Capture the cell that displays the provided text and extract its [x, y] central coordinate. 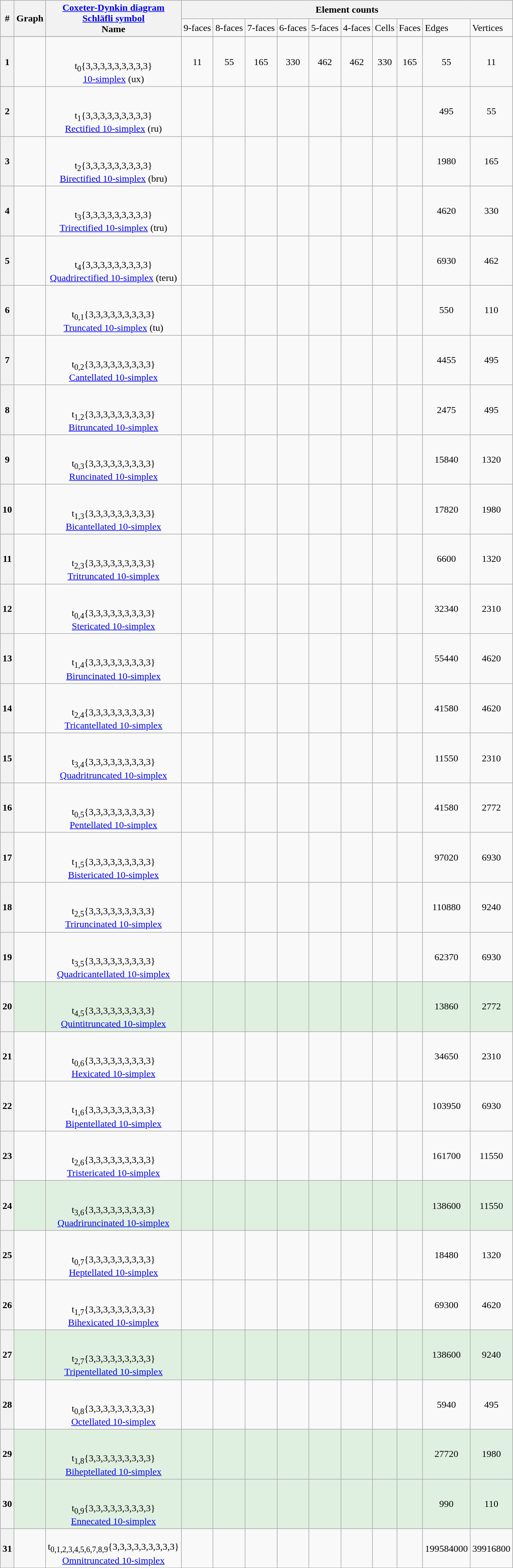
15840 [446, 459]
103950 [446, 1106]
t0,7{3,3,3,3,3,3,3,3,3}Heptellated 10-simplex [114, 1255]
t0,9{3,3,3,3,3,3,3,3,3}Ennecated 10-simplex [114, 1504]
t3{3,3,3,3,3,3,3,3,3}Trirectified 10-simplex (tru) [114, 211]
62370 [446, 957]
t2,5{3,3,3,3,3,3,3,3,3}Triruncinated 10-simplex [114, 907]
17 [7, 857]
t1,4{3,3,3,3,3,3,3,3,3}Biruncinated 10-simplex [114, 659]
550 [446, 310]
4-faces [357, 28]
97020 [446, 857]
17820 [446, 509]
19 [7, 957]
Vertices [492, 28]
32340 [446, 609]
t0,8{3,3,3,3,3,3,3,3,3}Octellated 10-simplex [114, 1405]
4455 [446, 360]
t1,6{3,3,3,3,3,3,3,3,3}Bipentellated 10-simplex [114, 1106]
6-faces [293, 28]
t0,1,2,3,4,5,6,7,8,9{3,3,3,3,3,3,3,3,3}Omnitruncated 10-simplex [114, 1548]
18480 [446, 1255]
# [7, 19]
t0{3,3,3,3,3,3,3,3,3}10-simplex (ux) [114, 62]
Cells [385, 28]
30 [7, 1504]
t4,5{3,3,3,3,3,3,3,3,3}Quintitruncated 10-simplex [114, 1006]
1 [7, 62]
14 [7, 708]
24 [7, 1205]
199584000 [446, 1548]
6600 [446, 559]
9 [7, 459]
6 [7, 310]
10 [7, 509]
8-faces [229, 28]
t0,2{3,3,3,3,3,3,3,3,3}Cantellated 10-simplex [114, 360]
55440 [446, 659]
5940 [446, 1405]
21 [7, 1056]
26 [7, 1305]
t4{3,3,3,3,3,3,3,3,3}Quadrirectified 10-simplex (teru) [114, 260]
5 [7, 260]
t1{3,3,3,3,3,3,3,3,3}Rectified 10-simplex (ru) [114, 111]
12 [7, 609]
t2{3,3,3,3,3,3,3,3,3}Birectified 10-simplex (bru) [114, 161]
27 [7, 1355]
t1,3{3,3,3,3,3,3,3,3,3}Bicantellated 10-simplex [114, 509]
t1,2{3,3,3,3,3,3,3,3,3}Bitruncated 10-simplex [114, 409]
t2,6{3,3,3,3,3,3,3,3,3}Tristericated 10-simplex [114, 1155]
8 [7, 409]
t1,5{3,3,3,3,3,3,3,3,3}Bistericated 10-simplex [114, 857]
t3,5{3,3,3,3,3,3,3,3,3}Quadricantellated 10-simplex [114, 957]
t3,6{3,3,3,3,3,3,3,3,3}Quadriruncinated 10-simplex [114, 1205]
31 [7, 1548]
161700 [446, 1155]
t1,8{3,3,3,3,3,3,3,3,3}Biheptellated 10-simplex [114, 1454]
22 [7, 1106]
15 [7, 758]
t2,7{3,3,3,3,3,3,3,3,3}Tripentellated 10-simplex [114, 1355]
28 [7, 1405]
t3,4{3,3,3,3,3,3,3,3,3}Quadritruncated 10-simplex [114, 758]
34650 [446, 1056]
27720 [446, 1454]
t1,7{3,3,3,3,3,3,3,3,3}Bihexicated 10-simplex [114, 1305]
7-faces [261, 28]
110880 [446, 907]
t2,3{3,3,3,3,3,3,3,3,3}Tritruncated 10-simplex [114, 559]
t2,4{3,3,3,3,3,3,3,3,3}Tricantellated 10-simplex [114, 708]
t0,3{3,3,3,3,3,3,3,3,3}Runcinated 10-simplex [114, 459]
25 [7, 1255]
9-faces [197, 28]
13 [7, 659]
Element counts [347, 10]
t0,4{3,3,3,3,3,3,3,3,3}Stericated 10-simplex [114, 609]
39916800 [492, 1548]
Faces [410, 28]
23 [7, 1155]
2 [7, 111]
4 [7, 211]
69300 [446, 1305]
3 [7, 161]
5-faces [325, 28]
16 [7, 808]
t0,1{3,3,3,3,3,3,3,3,3}Truncated 10-simplex (tu) [114, 310]
990 [446, 1504]
2475 [446, 409]
t0,5{3,3,3,3,3,3,3,3,3}Pentellated 10-simplex [114, 808]
18 [7, 907]
20 [7, 1006]
29 [7, 1454]
7 [7, 360]
t0,6{3,3,3,3,3,3,3,3,3}Hexicated 10-simplex [114, 1056]
Edges [446, 28]
Graph [30, 19]
Coxeter-Dynkin diagramSchläfli symbolName [114, 19]
13860 [446, 1006]
